Determine the [x, y] coordinate at the center of the cell enclosing the given text.  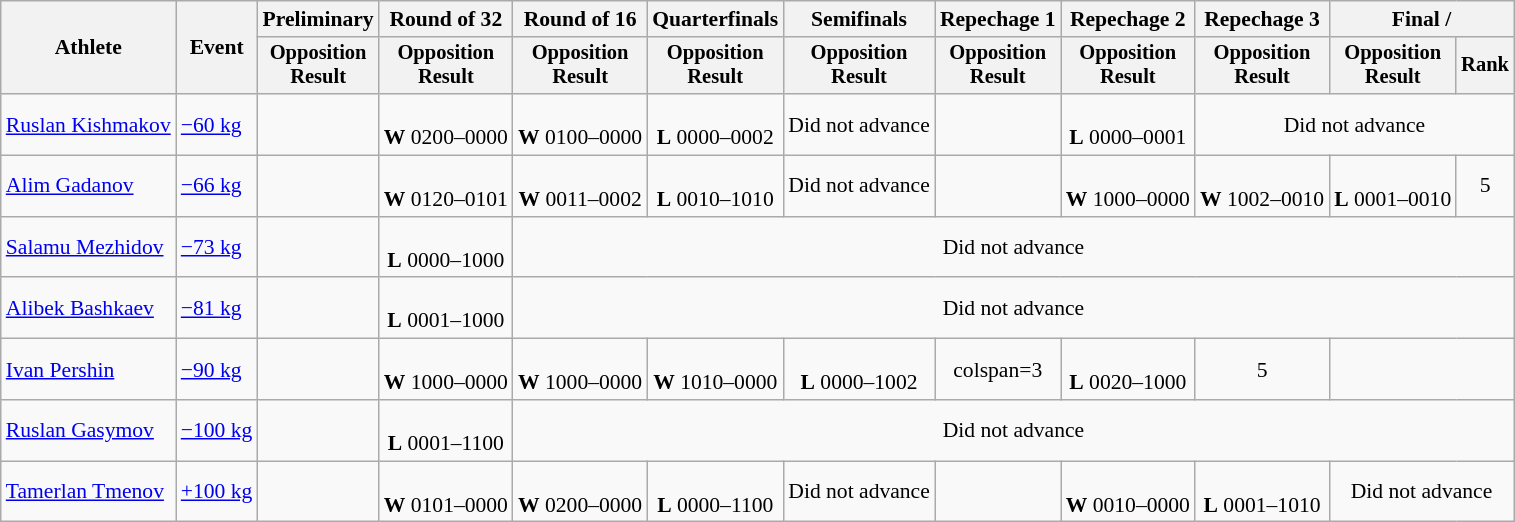
W 0101–0000 [446, 492]
Alibek Bashkaev [88, 308]
+100 kg [217, 492]
L 0001–1000 [446, 308]
W 0120–0101 [446, 186]
−60 kg [217, 124]
Rank [1485, 66]
L 0020–1000 [1128, 370]
Tamerlan Tmenov [88, 492]
L 0001–1010 [1262, 492]
L 0000–1002 [859, 370]
−73 kg [217, 248]
Ruslan Kishmakov [88, 124]
Preliminary [318, 19]
Semifinals [859, 19]
Round of 32 [446, 19]
Salamu Mezhidov [88, 248]
L 0001–0010 [1392, 186]
Athlete [88, 48]
W 1010–0000 [715, 370]
W 0010–0000 [1128, 492]
−100 kg [217, 430]
L 0001–1100 [446, 430]
Alim Gadanov [88, 186]
L 0000–1100 [715, 492]
L 0000–1000 [446, 248]
−90 kg [217, 370]
L 0000–0002 [715, 124]
W 0100–0000 [580, 124]
Round of 16 [580, 19]
W 1002–0010 [1262, 186]
Final / [1422, 19]
Event [217, 48]
L 0000–0001 [1128, 124]
Repechage 2 [1128, 19]
colspan=3 [998, 370]
−66 kg [217, 186]
Repechage 3 [1262, 19]
Ivan Pershin [88, 370]
L 0010–1010 [715, 186]
Repechage 1 [998, 19]
−81 kg [217, 308]
Ruslan Gasymov [88, 430]
W 0011–0002 [580, 186]
Quarterfinals [715, 19]
